Extract the [x, y] coordinate from the center of the cell holding the provided text.  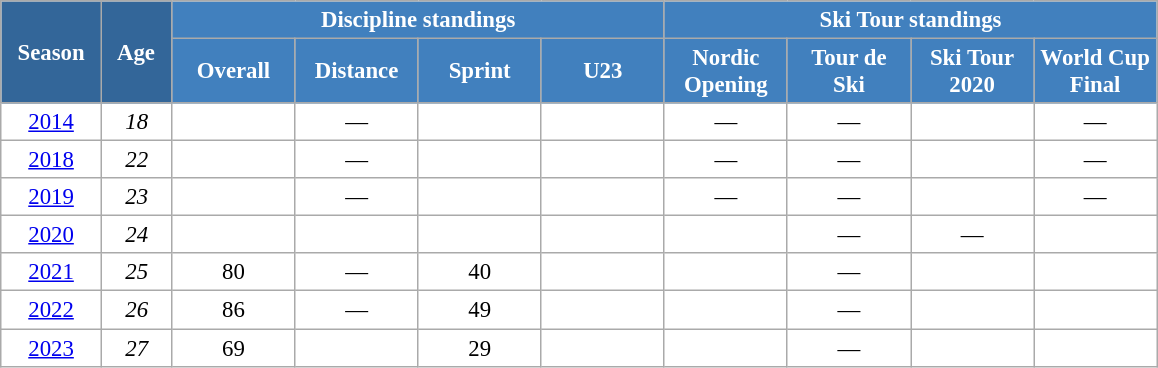
Tour deSki [848, 72]
40 [480, 273]
Age [136, 52]
25 [136, 273]
69 [234, 348]
26 [136, 310]
80 [234, 273]
23 [136, 197]
27 [136, 348]
2021 [52, 273]
29 [480, 348]
Discipline standings [418, 20]
2022 [52, 310]
Distance [356, 72]
Ski Tour2020 [972, 72]
Overall [234, 72]
World CupFinal [1096, 72]
2019 [52, 197]
2018 [52, 160]
86 [234, 310]
Season [52, 52]
U23 [602, 72]
Ski Tour standings [910, 20]
24 [136, 235]
NordicOpening [726, 72]
49 [480, 310]
Sprint [480, 72]
18 [136, 122]
2014 [52, 122]
22 [136, 160]
2023 [52, 348]
2020 [52, 235]
